Locate the cell with the specified text and output its [X, Y] center coordinate. 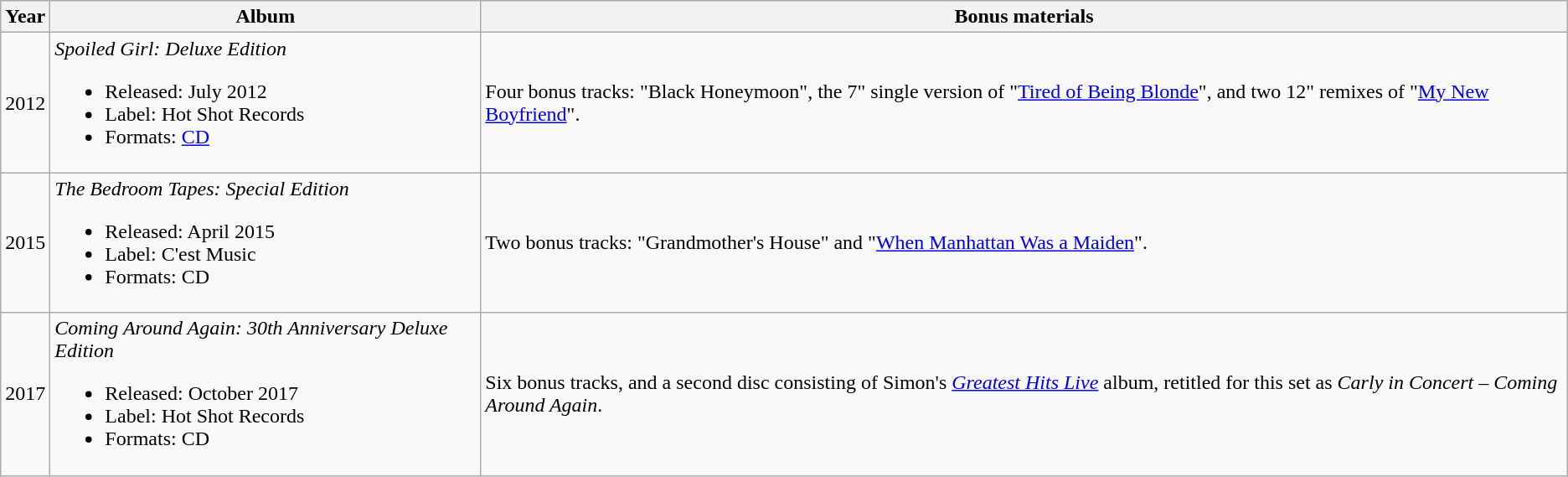
2017 [25, 394]
2012 [25, 102]
2015 [25, 243]
Year [25, 17]
Album [266, 17]
Spoiled Girl: Deluxe EditionReleased: July 2012Label: Hot Shot RecordsFormats: CD [266, 102]
Six bonus tracks, and a second disc consisting of Simon's Greatest Hits Live album, retitled for this set as Carly in Concert – Coming Around Again. [1024, 394]
Four bonus tracks: "Black Honeymoon", the 7" single version of "Tired of Being Blonde", and two 12" remixes of "My New Boyfriend". [1024, 102]
Coming Around Again: 30th Anniversary Deluxe EditionReleased: October 2017Label: Hot Shot RecordsFormats: CD [266, 394]
Bonus materials [1024, 17]
Two bonus tracks: "Grandmother's House" and "When Manhattan Was a Maiden". [1024, 243]
The Bedroom Tapes: Special EditionReleased: April 2015Label: C'est MusicFormats: CD [266, 243]
